Scan for the cell matching the given text and deliver its (X, Y) coordinate at center. 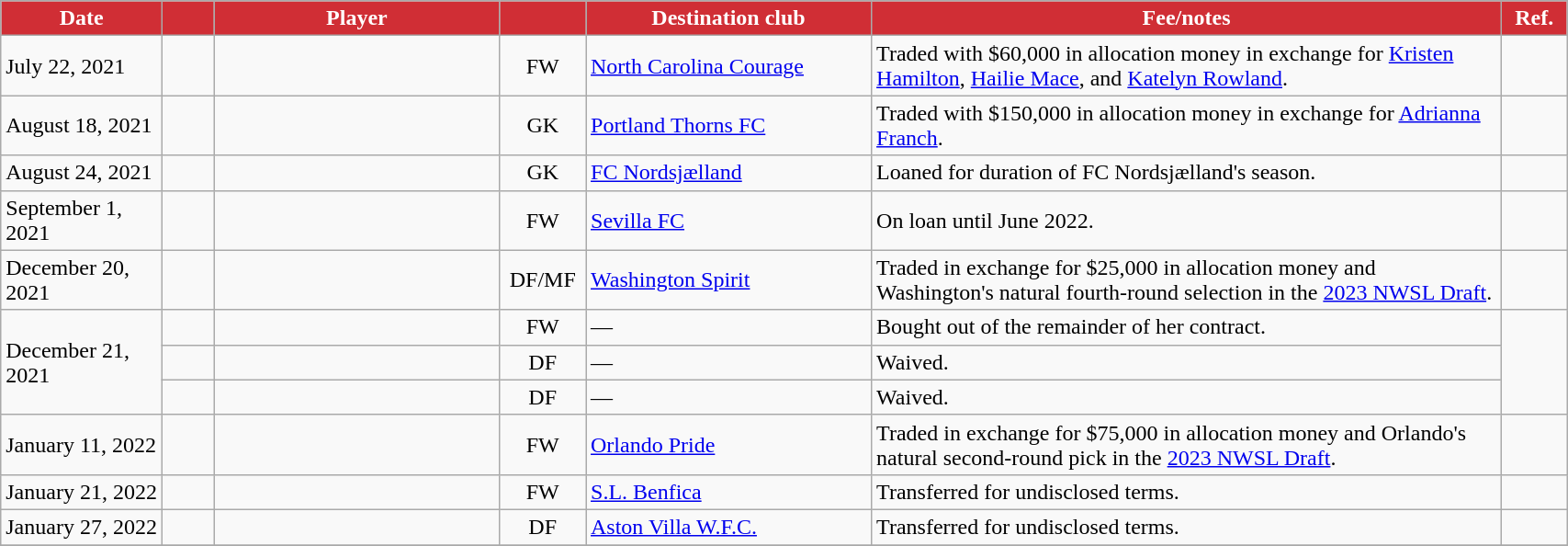
Bought out of the remainder of her contract. (1187, 327)
Sevilla FC (729, 221)
Orlando Pride (729, 445)
December 20, 2021 (82, 279)
Traded with $150,000 in allocation money in exchange for Adrianna Franch. (1187, 125)
July 22, 2021 (82, 66)
Player (356, 18)
Ref. (1534, 18)
January 11, 2022 (82, 445)
North Carolina Courage (729, 66)
Traded in exchange for $25,000 in allocation money and Washington's natural fourth-round selection in the 2023 NWSL Draft. (1187, 279)
September 1, 2021 (82, 221)
Aston Villa W.F.C. (729, 527)
Loaned for duration of FC Nordsjælland's season. (1187, 173)
January 21, 2022 (82, 492)
Date (82, 18)
Washington Spirit (729, 279)
Portland Thorns FC (729, 125)
Traded with $60,000 in allocation money in exchange for Kristen Hamilton, Hailie Mace, and Katelyn Rowland. (1187, 66)
Traded in exchange for $75,000 in allocation money and Orlando's natural second-round pick in the 2023 NWSL Draft. (1187, 445)
August 24, 2021 (82, 173)
S.L. Benfica (729, 492)
Destination club (729, 18)
January 27, 2022 (82, 527)
FC Nordsjælland (729, 173)
Fee/notes (1187, 18)
DF/MF (543, 279)
December 21, 2021 (82, 362)
August 18, 2021 (82, 125)
On loan until June 2022. (1187, 221)
